Return the (x, y) coordinate for the center point of the cell that contains the specified text.  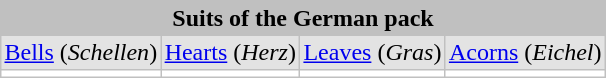
Hearts (Herz) (230, 52)
Suits of the German pack (304, 18)
Acorns (Eichel) (526, 52)
Leaves (Gras) (372, 52)
Bells (Schellen) (82, 52)
